Identify which cell holds the provided text, then report its (X, Y) central coordinate. 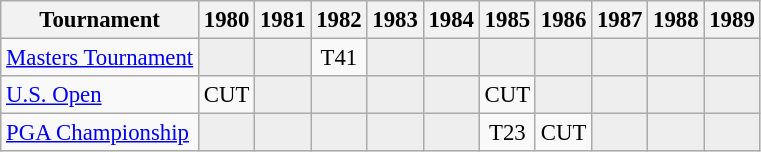
T41 (339, 58)
PGA Championship (100, 133)
1986 (563, 20)
Tournament (100, 20)
1980 (227, 20)
1989 (732, 20)
1981 (283, 20)
1983 (395, 20)
1984 (451, 20)
1988 (676, 20)
Masters Tournament (100, 58)
1987 (620, 20)
1982 (339, 20)
1985 (507, 20)
T23 (507, 133)
U.S. Open (100, 95)
